For the text-containing cell, return its midpoint in [x, y] coordinate format. 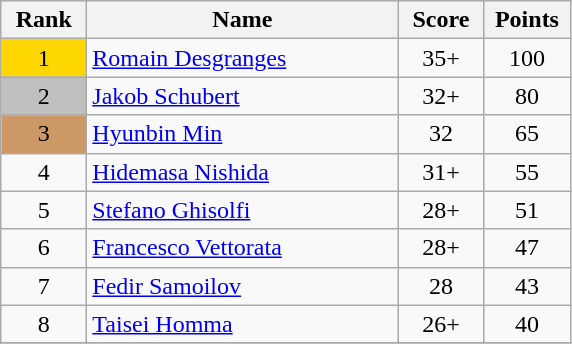
40 [527, 324]
100 [527, 58]
51 [527, 210]
80 [527, 96]
31+ [441, 172]
Rank [44, 20]
3 [44, 134]
8 [44, 324]
47 [527, 248]
Taisei Homma [242, 324]
Romain Desgranges [242, 58]
32+ [441, 96]
Jakob Schubert [242, 96]
Score [441, 20]
5 [44, 210]
Fedir Samoilov [242, 286]
2 [44, 96]
6 [44, 248]
35+ [441, 58]
32 [441, 134]
43 [527, 286]
65 [527, 134]
Hyunbin Min [242, 134]
4 [44, 172]
Points [527, 20]
26+ [441, 324]
Name [242, 20]
Francesco Vettorata [242, 248]
1 [44, 58]
Stefano Ghisolfi [242, 210]
Hidemasa Nishida [242, 172]
55 [527, 172]
28 [441, 286]
7 [44, 286]
